Search for the cell housing the specified text and yield its [X, Y] center coordinate. 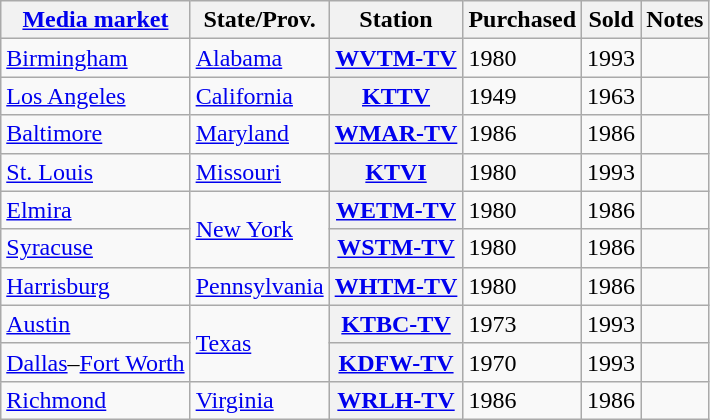
Harrisburg [96, 286]
Dallas–Fort Worth [96, 362]
1963 [612, 96]
Pennsylvania [260, 286]
St. Louis [96, 172]
Media market [96, 20]
New York [260, 229]
Station [396, 20]
State/Prov. [260, 20]
Alabama [260, 58]
KTVI [396, 172]
KTBC-TV [396, 324]
KTTV [396, 96]
Elmira [96, 210]
Austin [96, 324]
WHTM-TV [396, 286]
Los Angeles [96, 96]
WMAR-TV [396, 134]
Syracuse [96, 248]
California [260, 96]
Sold [612, 20]
1970 [522, 362]
Texas [260, 343]
KDFW-TV [396, 362]
Missouri [260, 172]
Birmingham [96, 58]
Richmond [96, 400]
WRLH-TV [396, 400]
WSTM-TV [396, 248]
1973 [522, 324]
WVTM-TV [396, 58]
Maryland [260, 134]
WETM-TV [396, 210]
Purchased [522, 20]
1949 [522, 96]
Baltimore [96, 134]
Notes [675, 20]
Virginia [260, 400]
